Locate the cell with the specified text and output its [X, Y] center coordinate. 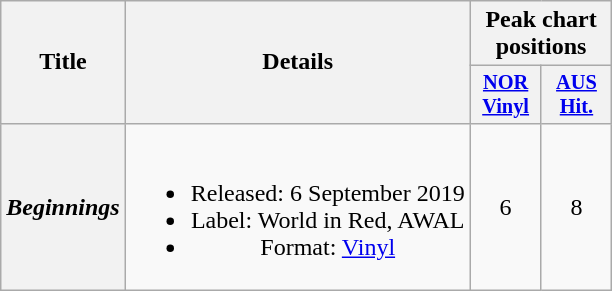
NORVinyl [506, 95]
Beginnings [63, 206]
Released: 6 September 2019Label: World in Red, AWALFormat: Vinyl [298, 206]
Title [63, 62]
Details [298, 62]
8 [576, 206]
6 [506, 206]
Peak chart positions [541, 34]
AUSHit. [576, 95]
